Output the [x, y] coordinate of the center of the cell containing the given text.  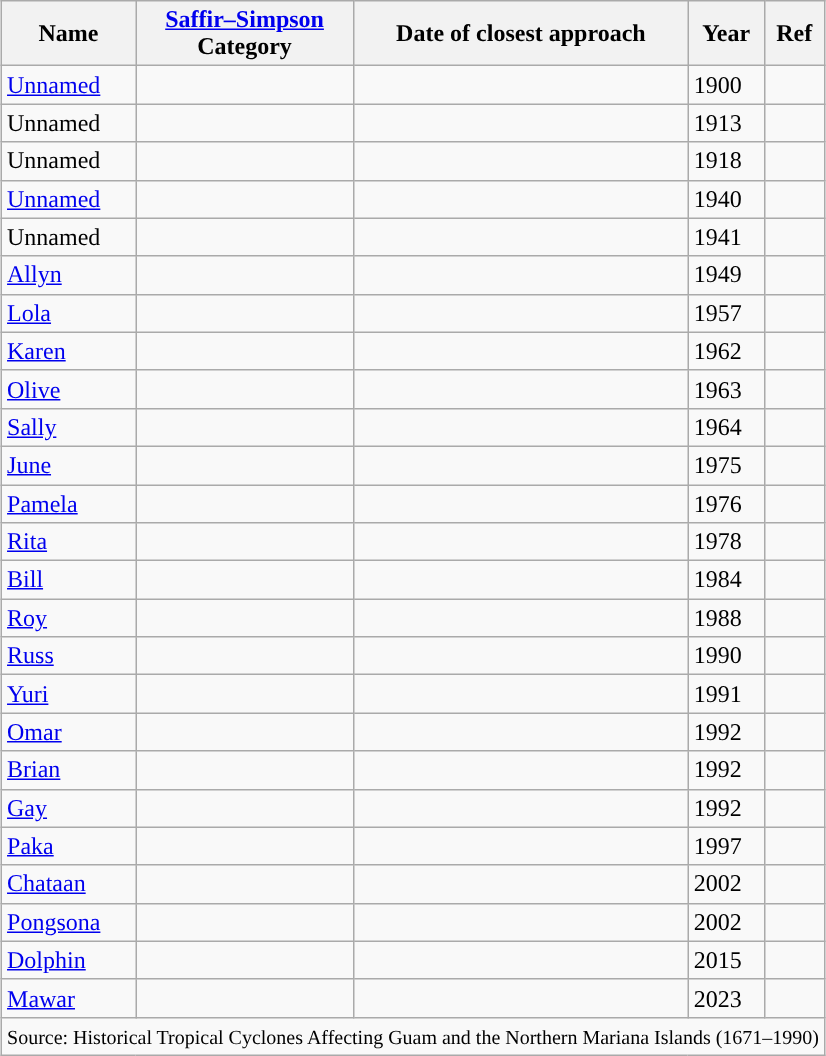
Sally [69, 427]
Mawar [69, 998]
June [69, 465]
2015 [726, 960]
1962 [726, 351]
Rita [69, 542]
1975 [726, 465]
Karen [69, 351]
1997 [726, 846]
Name [69, 34]
Brian [69, 770]
1918 [726, 161]
Chataan [69, 884]
1900 [726, 85]
1957 [726, 313]
2023 [726, 998]
1988 [726, 618]
Ref [794, 34]
1913 [726, 123]
Paka [69, 846]
Pamela [69, 503]
Year [726, 34]
Dolphin [69, 960]
Source: Historical Tropical Cyclones Affecting Guam and the Northern Mariana Islands (1671–1990) [414, 1036]
1940 [726, 199]
Bill [69, 580]
Omar [69, 732]
Yuri [69, 694]
1941 [726, 237]
Olive [69, 389]
1964 [726, 427]
1978 [726, 542]
1963 [726, 389]
Saffir–SimpsonCategory [245, 34]
1984 [726, 580]
Russ [69, 656]
1990 [726, 656]
Gay [69, 808]
Lola [69, 313]
Date of closest approach [522, 34]
Allyn [69, 275]
1991 [726, 694]
1949 [726, 275]
Pongsona [69, 922]
1976 [726, 503]
Roy [69, 618]
